Pinpoint the cell where the given text exists, returning its (X, Y) midpoint coordinate. 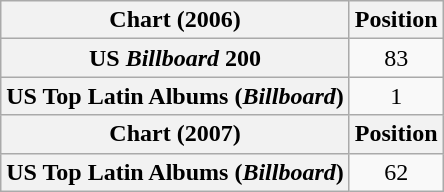
Chart (2006) (176, 20)
83 (396, 58)
US Billboard 200 (176, 58)
1 (396, 96)
62 (396, 172)
Chart (2007) (176, 134)
